Return the [x, y] coordinate for the center point of the cell that contains the specified text.  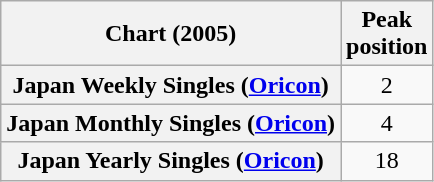
Japan Weekly Singles (Oricon) [171, 85]
Japan Yearly Singles (Oricon) [171, 161]
2 [387, 85]
Japan Monthly Singles (Oricon) [171, 123]
Chart (2005) [171, 34]
4 [387, 123]
18 [387, 161]
Peakposition [387, 34]
